Find where the given text appears and provide that cell's center as (x, y) coordinate. 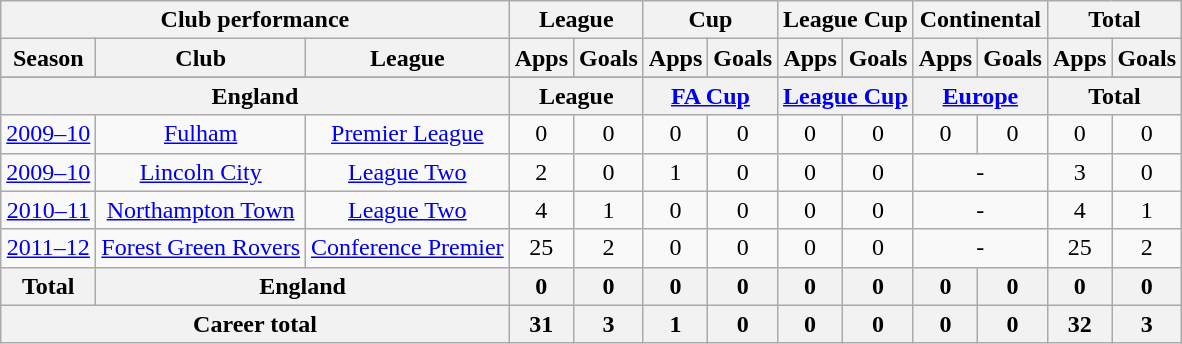
31 (541, 324)
Fulham (201, 134)
Forest Green Rovers (201, 248)
FA Cup (710, 96)
2010–11 (48, 210)
Lincoln City (201, 172)
Career total (255, 324)
Conference Premier (408, 248)
Northampton Town (201, 210)
Club (201, 58)
Cup (710, 20)
Season (48, 58)
Continental (980, 20)
32 (1079, 324)
Europe (980, 96)
Premier League (408, 134)
Club performance (255, 20)
2011–12 (48, 248)
